Pinpoint the cell where the given text exists, returning its (x, y) midpoint coordinate. 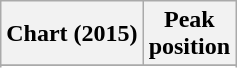
Chart (2015) (72, 34)
Peakposition (189, 34)
